Find where the given text appears and provide that cell's center as (X, Y) coordinate. 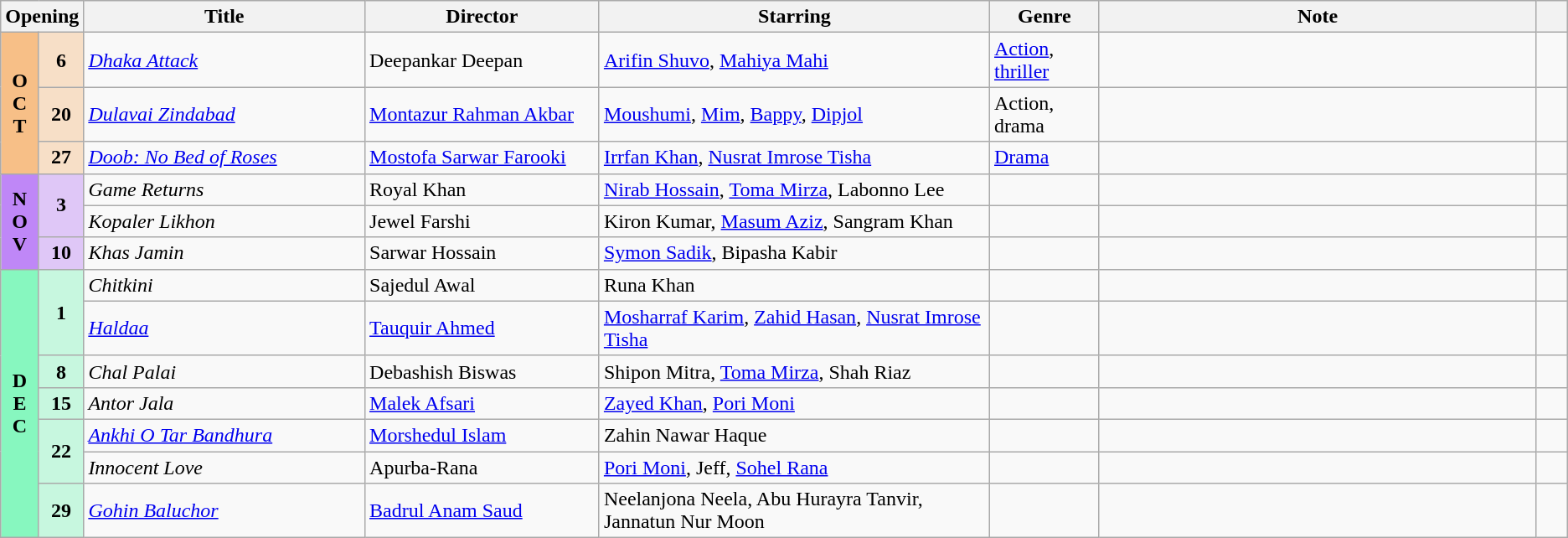
Nirab Hossain, Toma Mirza, Labonno Lee (794, 189)
Pori Moni, Jeff, Sohel Rana (794, 467)
Game Returns (224, 189)
Neelanjona Neela, Abu Hurayra Tanvir, Jannatun Nur Moon (794, 511)
Chitkini (224, 285)
Runa Khan (794, 285)
Sajedul Awal (482, 285)
Opening (42, 17)
Royal Khan (482, 189)
Moushumi, Mim, Bappy, Dipjol (794, 114)
Irrfan Khan, Nusrat Imrose Tisha (794, 158)
Mosharraf Karim, Zahid Hasan, Nusrat Imrose Tisha (794, 328)
Dhaka Attack (224, 60)
DEC (20, 403)
Zayed Khan, Pori Moni (794, 403)
Apurba-Rana (482, 467)
27 (61, 158)
Dulavai Zindabad (224, 114)
NOV (20, 221)
Zahin Nawar Haque (794, 435)
Tauquir Ahmed (482, 328)
Deepankar Deepan (482, 60)
Starring (794, 17)
Badrul Anam Saud (482, 511)
15 (61, 403)
6 (61, 60)
Khas Jamin (224, 253)
Drama (1044, 158)
Mostofa Sarwar Farooki (482, 158)
Gohin Baluchor (224, 511)
8 (61, 371)
Sarwar Hossain (482, 253)
Action, thriller (1044, 60)
20 (61, 114)
Genre (1044, 17)
Haldaa (224, 328)
Title (224, 17)
Antor Jala (224, 403)
Director (482, 17)
Chal Palai (224, 371)
3 (61, 205)
Note (1318, 17)
Montazur Rahman Akbar (482, 114)
Malek Afsari (482, 403)
Doob: No Bed of Roses (224, 158)
22 (61, 451)
Shipon Mitra, Toma Mirza, Shah Riaz (794, 371)
Innocent Love (224, 467)
1 (61, 312)
10 (61, 253)
Ankhi O Tar Bandhura (224, 435)
Morshedul Islam (482, 435)
Kiron Kumar, Masum Aziz, Sangram Khan (794, 221)
Arifin Shuvo, Mahiya Mahi (794, 60)
OCT (20, 103)
Jewel Farshi (482, 221)
Kopaler Likhon (224, 221)
Action, drama (1044, 114)
Symon Sadik, Bipasha Kabir (794, 253)
29 (61, 511)
Debashish Biswas (482, 371)
